Locate the cell with the specified text and output its (x, y) center coordinate. 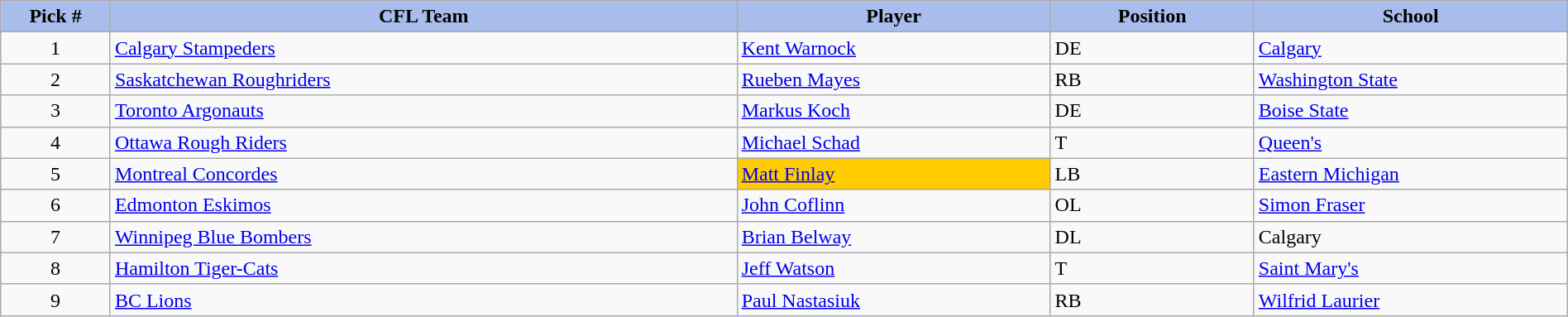
CFL Team (423, 17)
Washington State (1411, 79)
7 (56, 237)
Matt Finlay (893, 174)
1 (56, 48)
Simon Fraser (1411, 205)
Montreal Concordes (423, 174)
Jeff Watson (893, 268)
LB (1152, 174)
Saint Mary's (1411, 268)
Hamilton Tiger-Cats (423, 268)
DL (1152, 237)
Winnipeg Blue Bombers (423, 237)
Saskatchewan Roughriders (423, 79)
Edmonton Eskimos (423, 205)
Brian Belway (893, 237)
John Coflinn (893, 205)
OL (1152, 205)
4 (56, 142)
Markus Koch (893, 111)
6 (56, 205)
Boise State (1411, 111)
Wilfrid Laurier (1411, 300)
5 (56, 174)
School (1411, 17)
Eastern Michigan (1411, 174)
Ottawa Rough Riders (423, 142)
BC Lions (423, 300)
Michael Schad (893, 142)
Position (1152, 17)
Toronto Argonauts (423, 111)
Calgary Stampeders (423, 48)
Player (893, 17)
8 (56, 268)
Rueben Mayes (893, 79)
Paul Nastasiuk (893, 300)
Pick # (56, 17)
9 (56, 300)
Kent Warnock (893, 48)
Queen's (1411, 142)
2 (56, 79)
3 (56, 111)
